Pinpoint the cell where the given text exists, returning its [X, Y] midpoint coordinate. 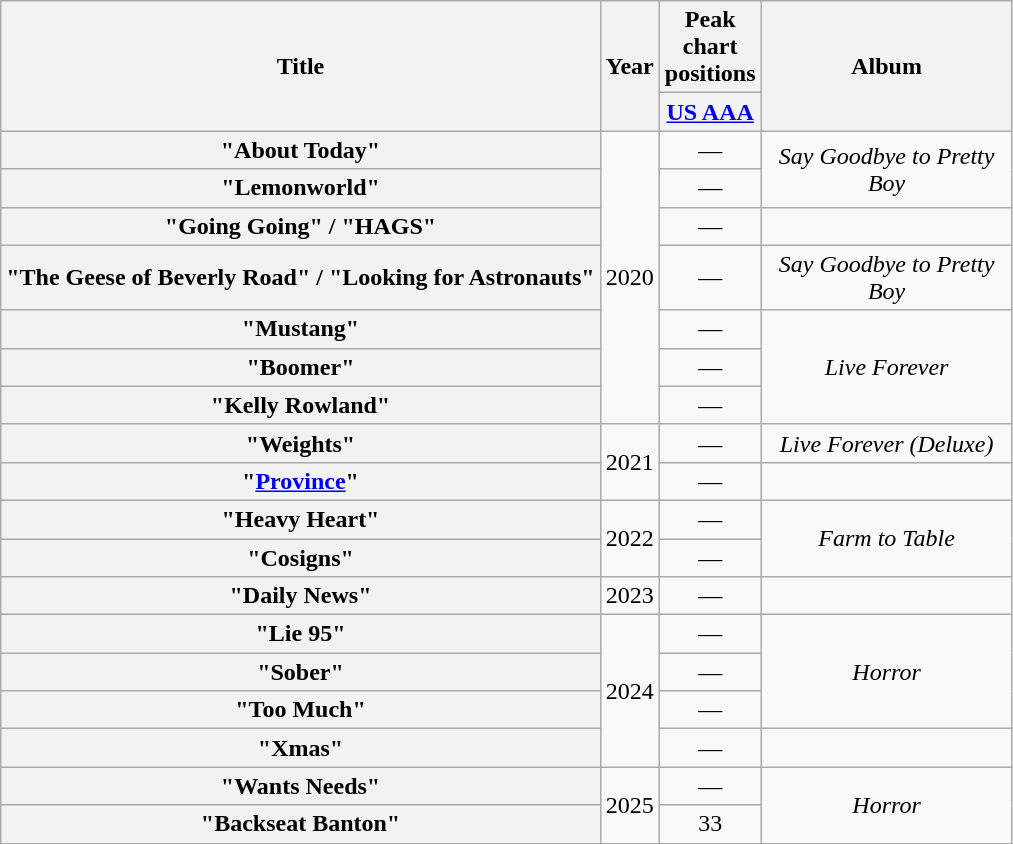
2025 [630, 805]
Album [886, 66]
"Xmas" [300, 748]
Peak chart positions [710, 47]
"Weights" [300, 443]
"Lie 95" [300, 634]
"Kelly Rowland" [300, 405]
US AAA [710, 112]
"Wants Needs" [300, 786]
"Backseat Banton" [300, 824]
Live Forever (Deluxe) [886, 443]
2024 [630, 691]
2020 [630, 278]
33 [710, 824]
"Cosigns" [300, 557]
"Going Going" / "HAGS" [300, 226]
"About Today" [300, 150]
2023 [630, 596]
"The Geese of Beverly Road" / "Looking for Astronauts" [300, 278]
Live Forever [886, 367]
"Too Much" [300, 710]
"Lemonworld" [300, 188]
"Daily News" [300, 596]
Title [300, 66]
2021 [630, 462]
2022 [630, 538]
"Heavy Heart" [300, 519]
"Mustang" [300, 329]
Farm to Table [886, 538]
Year [630, 66]
"Boomer" [300, 367]
"Province" [300, 481]
"Sober" [300, 672]
